Search for the cell housing the specified text and yield its (X, Y) center coordinate. 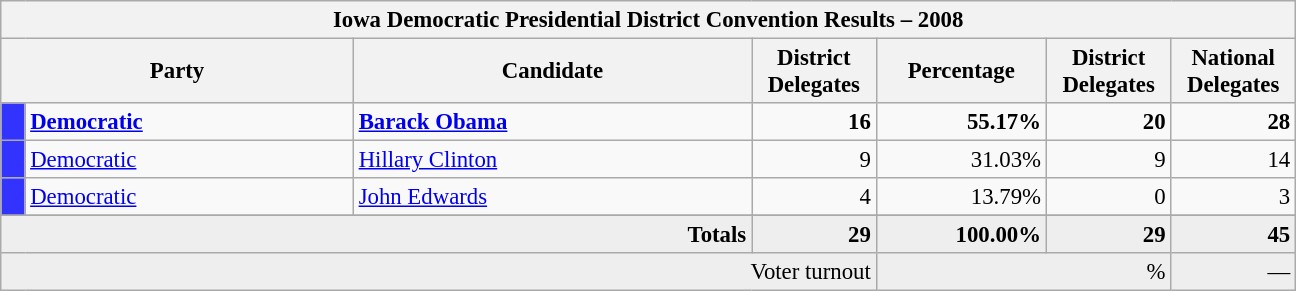
0 (1108, 197)
45 (1234, 235)
55.17% (961, 122)
20 (1108, 122)
13.79% (961, 197)
Iowa Democratic Presidential District Convention Results – 2008 (648, 20)
John Edwards (552, 197)
16 (814, 122)
100.00% (961, 235)
National Delegates (1234, 72)
Party (178, 72)
Percentage (961, 72)
3 (1234, 197)
31.03% (961, 160)
4 (814, 197)
Barack Obama (552, 122)
Candidate (552, 72)
Totals (376, 235)
Hillary Clinton (552, 160)
28 (1234, 122)
14 (1234, 160)
